Provide the [x, y] coordinate of the cell's center where the given text is located.  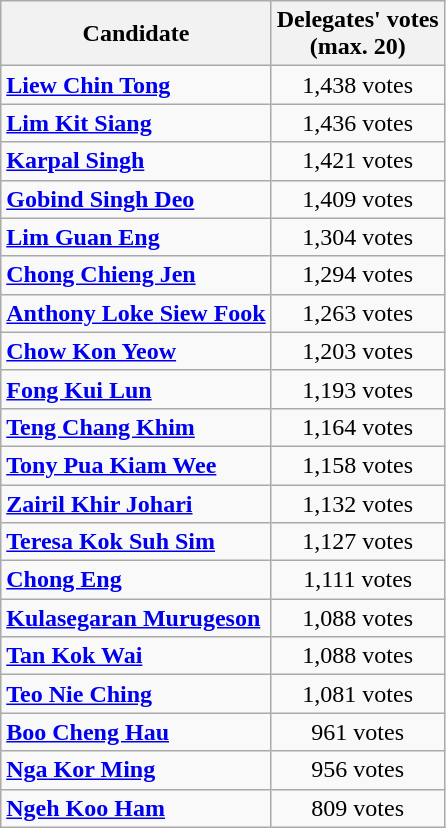
Lim Guan Eng [136, 237]
1,304 votes [358, 237]
Chong Eng [136, 580]
Tan Kok Wai [136, 656]
Fong Kui Lun [136, 389]
Kulasegaran Murugeson [136, 618]
1,164 votes [358, 427]
Zairil Khir Johari [136, 503]
1,081 votes [358, 694]
Tony Pua Kiam Wee [136, 465]
Ngeh Koo Ham [136, 808]
Nga Kor Ming [136, 770]
956 votes [358, 770]
Lim Kit Siang [136, 123]
1,127 votes [358, 542]
1,263 votes [358, 313]
Gobind Singh Deo [136, 199]
1,294 votes [358, 275]
Boo Cheng Hau [136, 732]
1,409 votes [358, 199]
1,132 votes [358, 503]
Chong Chieng Jen [136, 275]
Anthony Loke Siew Fook [136, 313]
Delegates' votes(max. 20) [358, 34]
Teresa Kok Suh Sim [136, 542]
1,421 votes [358, 161]
1,158 votes [358, 465]
809 votes [358, 808]
Teo Nie Ching [136, 694]
Teng Chang Khim [136, 427]
Karpal Singh [136, 161]
1,193 votes [358, 389]
1,203 votes [358, 351]
961 votes [358, 732]
Chow Kon Yeow [136, 351]
1,438 votes [358, 85]
1,436 votes [358, 123]
1,111 votes [358, 580]
Liew Chin Tong [136, 85]
Candidate [136, 34]
